From the cell containing the given text, extract its center point as [X, Y] coordinate. 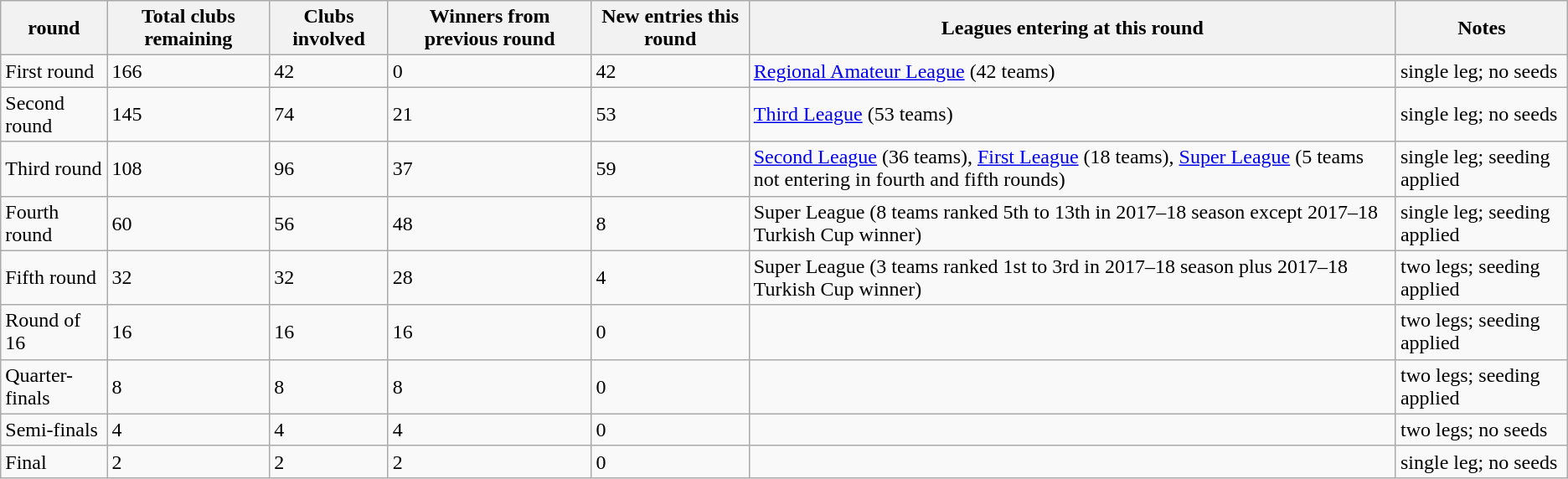
74 [328, 114]
60 [188, 223]
New entries this round [670, 28]
Round of 16 [54, 332]
Second round [54, 114]
Notes [1481, 28]
Fourth round [54, 223]
96 [328, 169]
59 [670, 169]
Second League (36 teams), First League (18 teams), Super League (5 teams not entering in fourth and fifth rounds) [1072, 169]
Winners from previous round [489, 28]
108 [188, 169]
145 [188, 114]
21 [489, 114]
Third round [54, 169]
Final [54, 461]
Semi-finals [54, 430]
48 [489, 223]
56 [328, 223]
Regional Amateur League (42 teams) [1072, 71]
Total clubs remaining [188, 28]
Clubs involved [328, 28]
Leagues entering at this round [1072, 28]
Super League (3 teams ranked 1st to 3rd in 2017–18 season plus 2017–18 Turkish Cup winner) [1072, 278]
Quarter-finals [54, 387]
Super League (8 teams ranked 5th to 13th in 2017–18 season except 2017–18 Turkish Cup winner) [1072, 223]
Fifth round [54, 278]
Third League (53 teams) [1072, 114]
two legs; no seeds [1481, 430]
round [54, 28]
53 [670, 114]
28 [489, 278]
37 [489, 169]
166 [188, 71]
First round [54, 71]
